For the text-containing cell, return its midpoint in [X, Y] coordinate format. 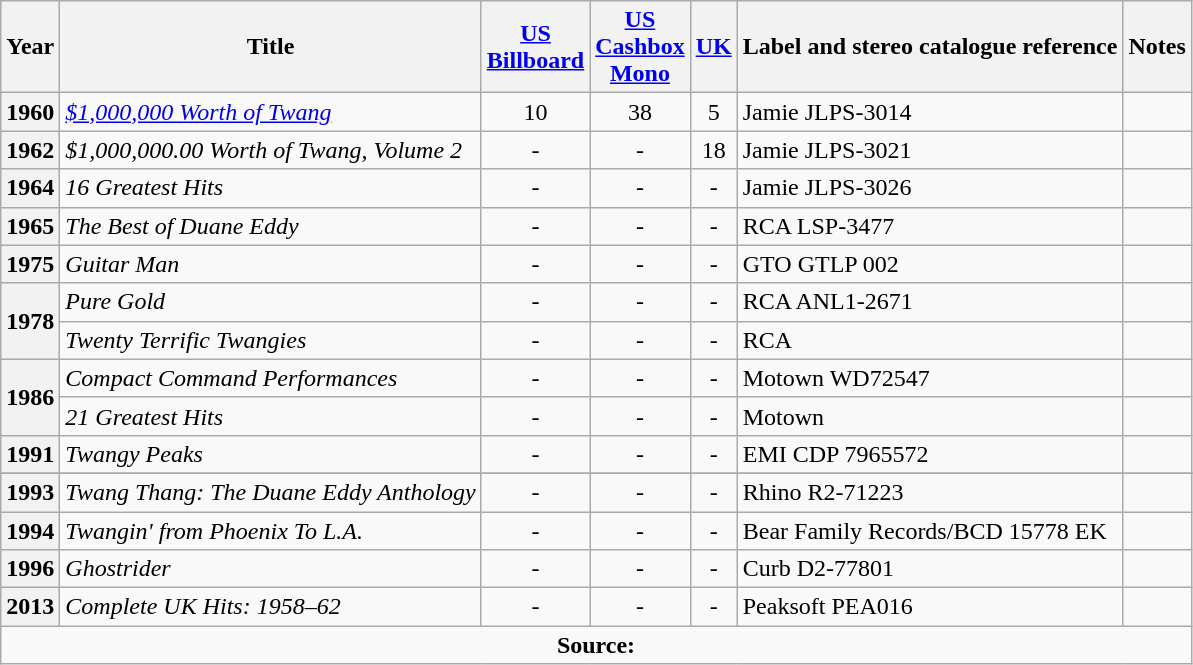
USBillboard [535, 47]
USCashboxMono [640, 47]
UK [714, 47]
1991 [30, 454]
Jamie JLPS-3021 [930, 150]
Motown WD72547 [930, 378]
10 [535, 112]
Twangin' from Phoenix To L.A. [271, 531]
Complete UK Hits: 1958–62 [271, 607]
Notes [1157, 47]
16 Greatest Hits [271, 188]
Title [271, 47]
21 Greatest Hits [271, 416]
Bear Family Records/BCD 15778 EK [930, 531]
2013 [30, 607]
1993 [30, 492]
Motown [930, 416]
Twenty Terrific Twangies [271, 340]
Label and stereo catalogue reference [930, 47]
1975 [30, 264]
1964 [30, 188]
GTO GTLP 002 [930, 264]
1996 [30, 569]
EMI CDP 7965572 [930, 454]
Twang Thang: The Duane Eddy Anthology [271, 492]
Twangy Peaks [271, 454]
5 [714, 112]
Guitar Man [271, 264]
RCA ANL1-2671 [930, 302]
1965 [30, 226]
Rhino R2-71223 [930, 492]
Pure Gold [271, 302]
Jamie JLPS-3026 [930, 188]
$1,000,000.00 Worth of Twang, Volume 2 [271, 150]
RCA LSP-3477 [930, 226]
1962 [30, 150]
1986 [30, 397]
1978 [30, 321]
1994 [30, 531]
18 [714, 150]
The Best of Duane Eddy [271, 226]
38 [640, 112]
Ghostrider [271, 569]
Jamie JLPS-3014 [930, 112]
Peaksoft PEA016 [930, 607]
Year [30, 47]
Compact Command Performances [271, 378]
Source: [596, 645]
1960 [30, 112]
RCA [930, 340]
$1,000,000 Worth of Twang [271, 112]
Curb D2-77801 [930, 569]
